Locate the cell with the specified text and output its [x, y] center coordinate. 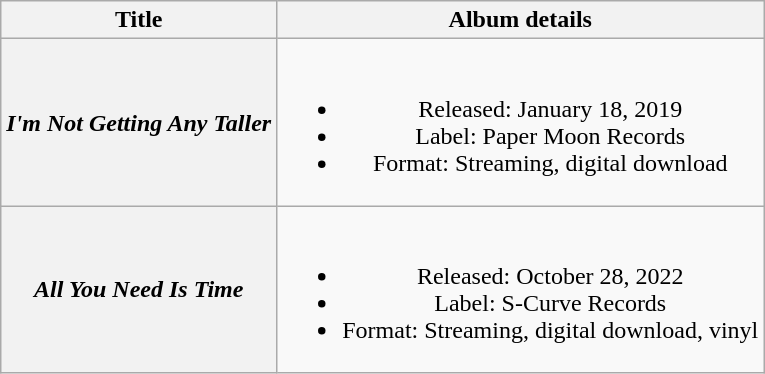
Album details [520, 20]
I'm Not Getting Any Taller [139, 122]
Released: January 18, 2019Label: Paper Moon RecordsFormat: Streaming, digital download [520, 122]
Title [139, 20]
All You Need Is Time [139, 290]
Released: October 28, 2022Label: S-Curve RecordsFormat: Streaming, digital download, vinyl [520, 290]
